Identify which cell holds the provided text, then report its (x, y) central coordinate. 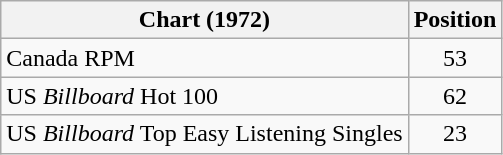
US Billboard Top Easy Listening Singles (204, 134)
62 (455, 96)
23 (455, 134)
US Billboard Hot 100 (204, 96)
53 (455, 58)
Chart (1972) (204, 20)
Canada RPM (204, 58)
Position (455, 20)
